Provide the (x, y) coordinate of the cell's center where the given text is located.  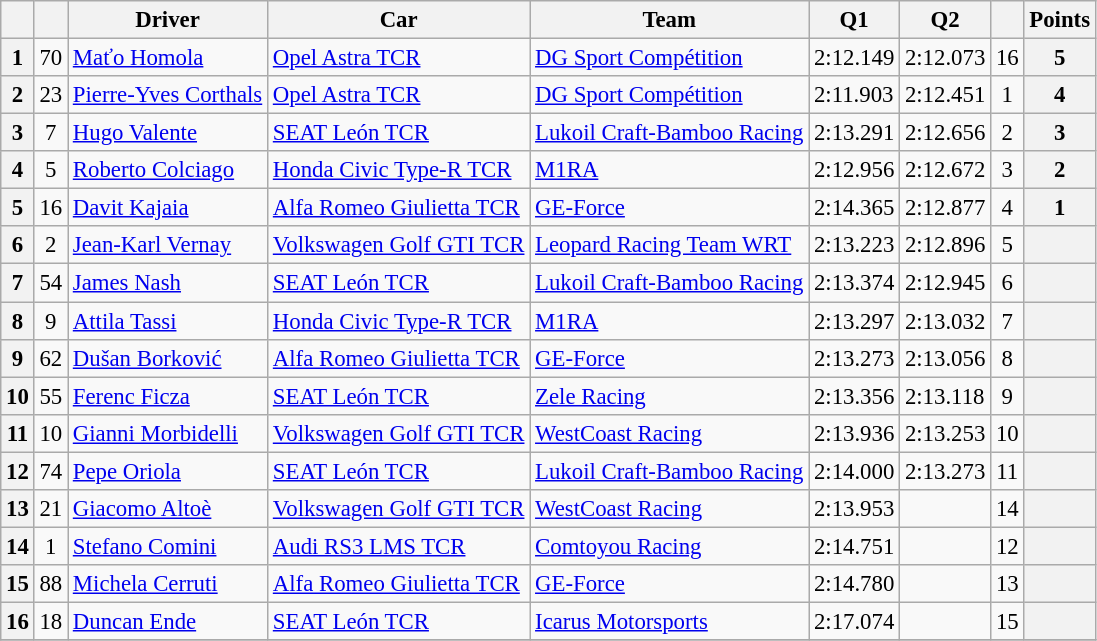
21 (50, 509)
2:12.451 (946, 95)
Points (1060, 20)
Audi RS3 LMS TCR (399, 546)
Pepe Oriola (168, 471)
2:14.751 (854, 546)
Hugo Valente (168, 133)
2:11.903 (854, 95)
2:12.149 (854, 58)
2:13.118 (946, 396)
2:14.365 (854, 208)
2:13.297 (854, 321)
Jean-Karl Vernay (168, 245)
2:13.253 (946, 433)
2:14.000 (854, 471)
Icarus Motorsports (670, 621)
Davit Kajaia (168, 208)
Gianni Morbidelli (168, 433)
Team (670, 20)
2:12.656 (946, 133)
2:12.877 (946, 208)
Driver (168, 20)
2:13.223 (854, 245)
2:13.291 (854, 133)
Giacomo Altoè (168, 509)
Comtoyou Racing (670, 546)
Dušan Borković (168, 358)
2:12.672 (946, 170)
2:13.032 (946, 321)
Ferenc Ficza (168, 396)
Roberto Colciago (168, 170)
Q2 (946, 20)
2:13.936 (854, 433)
2:13.056 (946, 358)
Car (399, 20)
2:13.356 (854, 396)
James Nash (168, 283)
Duncan Ende (168, 621)
Q1 (854, 20)
2:12.956 (854, 170)
74 (50, 471)
23 (50, 95)
2:12.896 (946, 245)
2:12.945 (946, 283)
88 (50, 584)
Attila Tassi (168, 321)
Stefano Comini (168, 546)
2:17.074 (854, 621)
18 (50, 621)
Zele Racing (670, 396)
2:12.073 (946, 58)
Leopard Racing Team WRT (670, 245)
62 (50, 358)
55 (50, 396)
Michela Cerruti (168, 584)
Pierre-Yves Corthals (168, 95)
54 (50, 283)
2:13.374 (854, 283)
Maťo Homola (168, 58)
70 (50, 58)
2:14.780 (854, 584)
2:13.953 (854, 509)
